Determine the (X, Y) coordinate at the center of the cell enclosing the given text.  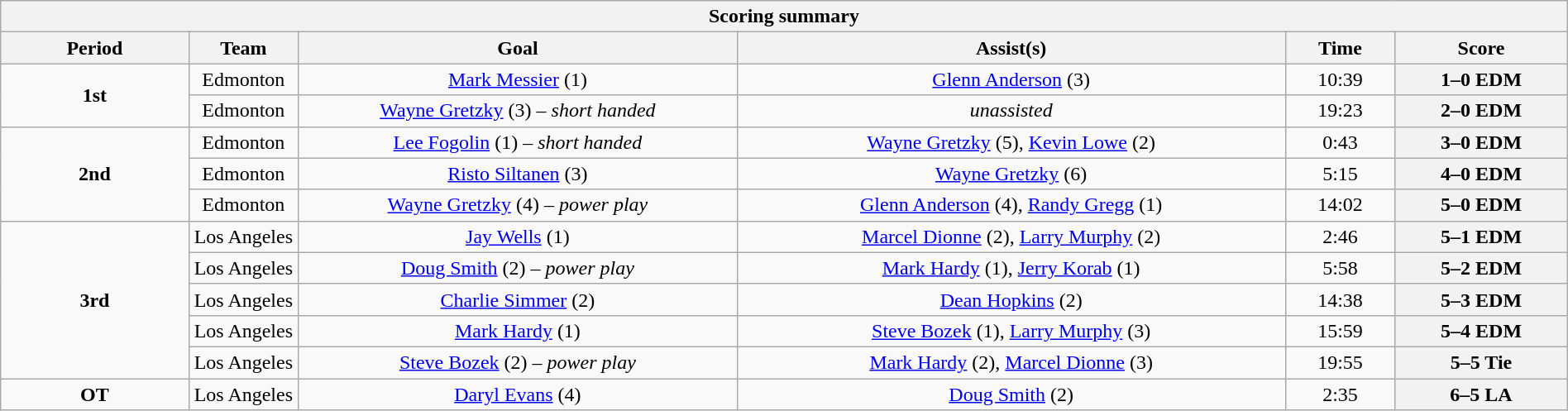
Steve Bozek (1), Larry Murphy (3) (1011, 331)
Dean Hopkins (2) (1011, 299)
19:55 (1340, 362)
14:38 (1340, 299)
5:15 (1340, 174)
2:46 (1340, 237)
Wayne Gretzky (3) – short handed (518, 111)
1st (94, 95)
5–4 EDM (1481, 331)
Period (94, 48)
Mark Hardy (1) (518, 331)
Score (1481, 48)
6–5 LA (1481, 394)
10:39 (1340, 79)
Doug Smith (2) (1011, 394)
Wayne Gretzky (6) (1011, 174)
Glenn Anderson (4), Randy Gregg (1) (1011, 205)
Team (243, 48)
Doug Smith (2) – power play (518, 268)
Jay Wells (1) (518, 237)
14:02 (1340, 205)
Marcel Dionne (2), Larry Murphy (2) (1011, 237)
5–2 EDM (1481, 268)
Time (1340, 48)
Steve Bozek (2) – power play (518, 362)
2:35 (1340, 394)
5–5 Tie (1481, 362)
Assist(s) (1011, 48)
5–1 EDM (1481, 237)
19:23 (1340, 111)
0:43 (1340, 142)
3rd (94, 299)
Lee Fogolin (1) – short handed (518, 142)
Risto Siltanen (3) (518, 174)
5:58 (1340, 268)
Scoring summary (784, 17)
4–0 EDM (1481, 174)
2nd (94, 174)
5–0 EDM (1481, 205)
Wayne Gretzky (5), Kevin Lowe (2) (1011, 142)
unassisted (1011, 111)
2–0 EDM (1481, 111)
Mark Hardy (1), Jerry Korab (1) (1011, 268)
Daryl Evans (4) (518, 394)
Charlie Simmer (2) (518, 299)
15:59 (1340, 331)
3–0 EDM (1481, 142)
Mark Messier (1) (518, 79)
Mark Hardy (2), Marcel Dionne (3) (1011, 362)
5–3 EDM (1481, 299)
Goal (518, 48)
1–0 EDM (1481, 79)
OT (94, 394)
Wayne Gretzky (4) – power play (518, 205)
Glenn Anderson (3) (1011, 79)
